Scan for the cell matching the given text and deliver its [X, Y] coordinate at center. 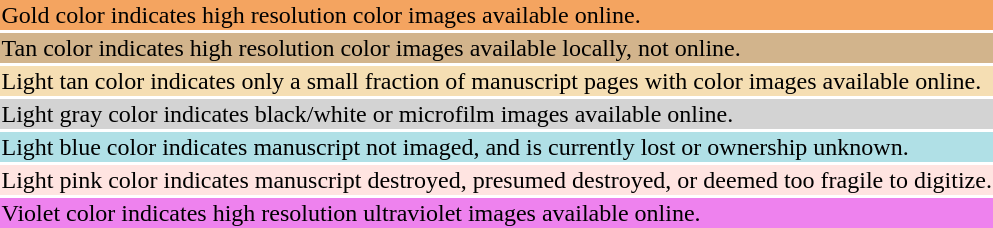
Light blue color indicates manuscript not imaged, and is currently lost or ownership unknown. [496, 147]
Light pink color indicates manuscript destroyed, presumed destroyed, or deemed too fragile to digitize. [496, 180]
Light gray color indicates black/white or microfilm images available online. [496, 114]
Tan color indicates high resolution color images available locally, not online. [496, 48]
Violet color indicates high resolution ultraviolet images available online. [496, 213]
Light tan color indicates only a small fraction of manuscript pages with color images available online. [496, 81]
Gold color indicates high resolution color images available online. [496, 15]
